For the text-containing cell, return its midpoint in [x, y] coordinate format. 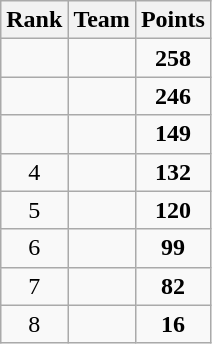
120 [172, 210]
246 [172, 96]
5 [34, 210]
82 [172, 286]
8 [34, 324]
149 [172, 134]
Team [102, 20]
132 [172, 172]
258 [172, 58]
16 [172, 324]
4 [34, 172]
Rank [34, 20]
Points [172, 20]
7 [34, 286]
6 [34, 248]
99 [172, 248]
